Scan for the cell matching the given text and deliver its [X, Y] coordinate at center. 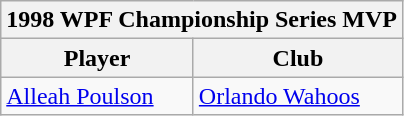
Club [298, 58]
Player [98, 58]
Orlando Wahoos [298, 96]
1998 WPF Championship Series MVP [202, 20]
Alleah Poulson [98, 96]
